Identify which cell holds the provided text, then report its (X, Y) central coordinate. 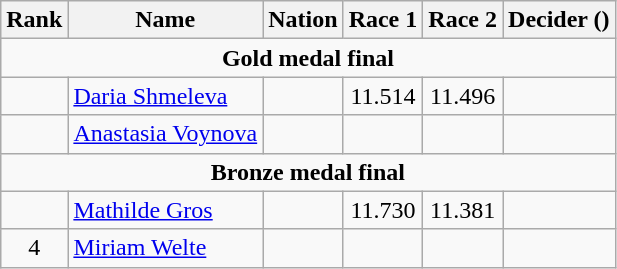
Race 2 (463, 20)
Rank (34, 20)
11.514 (383, 96)
Anastasia Voynova (166, 134)
Decider () (560, 20)
Miriam Welte (166, 248)
11.496 (463, 96)
Bronze medal final (308, 172)
Mathilde Gros (166, 210)
Nation (303, 20)
Daria Shmeleva (166, 96)
11.381 (463, 210)
Race 1 (383, 20)
Gold medal final (308, 58)
Name (166, 20)
11.730 (383, 210)
4 (34, 248)
